Find where the given text appears and provide that cell's center as (x, y) coordinate. 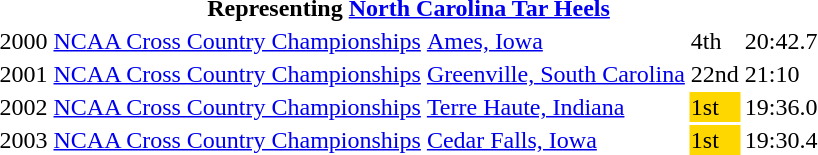
22nd (714, 74)
4th (714, 41)
Greenville, South Carolina (556, 74)
Terre Haute, Indiana (556, 107)
Ames, Iowa (556, 41)
Cedar Falls, Iowa (556, 140)
